Output the [X, Y] coordinate of the center of the cell containing the given text.  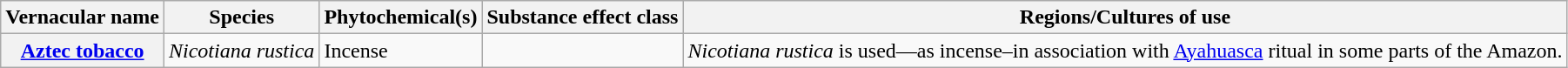
Incense [400, 51]
Vernacular name [83, 17]
Aztec tobacco [83, 51]
Regions/Cultures of use [1125, 17]
Nicotiana rustica is used—as incense–in association with Ayahuasca ritual in some parts of the Amazon. [1125, 51]
Substance effect class [583, 17]
Species [241, 17]
Phytochemical(s) [400, 17]
Nicotiana rustica [241, 51]
